Return (x, y) of the center of cell containing provided text 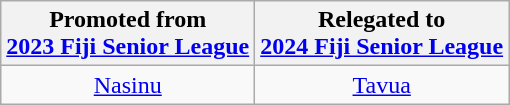
Promoted from2023 Fiji Senior League (128, 34)
Tavua (382, 85)
Relegated to2024 Fiji Senior League (382, 34)
Nasinu (128, 85)
